Capture the cell that displays the provided text and extract its [x, y] central coordinate. 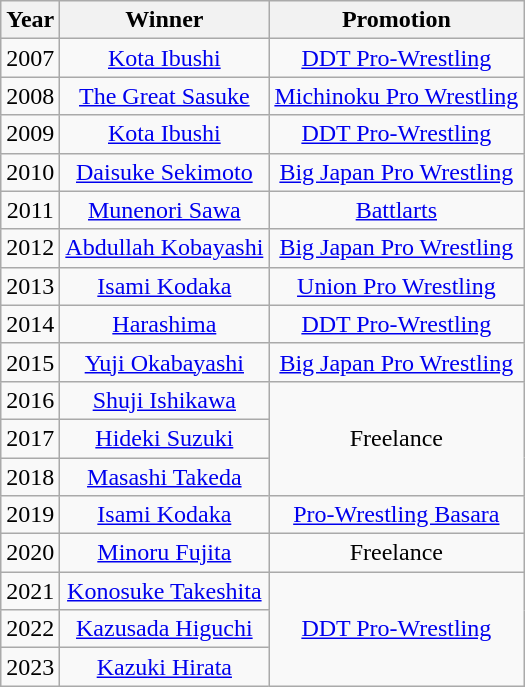
2020 [30, 553]
Masashi Takeda [164, 477]
Harashima [164, 324]
2007 [30, 58]
2012 [30, 248]
2015 [30, 362]
2019 [30, 515]
Hideki Suzuki [164, 438]
2009 [30, 134]
2017 [30, 438]
2016 [30, 400]
Munenori Sawa [164, 210]
Year [30, 20]
2022 [30, 629]
Kazusada Higuchi [164, 629]
Daisuke Sekimoto [164, 172]
2013 [30, 286]
2014 [30, 324]
Promotion [396, 20]
Battlarts [396, 210]
Kazuki Hirata [164, 667]
Konosuke Takeshita [164, 591]
Shuji Ishikawa [164, 400]
The Great Sasuke [164, 96]
Abdullah Kobayashi [164, 248]
Pro-Wrestling Basara [396, 515]
2018 [30, 477]
Minoru Fujita [164, 553]
Michinoku Pro Wrestling [396, 96]
Yuji Okabayashi [164, 362]
2008 [30, 96]
2023 [30, 667]
2021 [30, 591]
Union Pro Wrestling [396, 286]
Winner [164, 20]
2010 [30, 172]
2011 [30, 210]
